From the cell containing the given text, extract its center point as (X, Y) coordinate. 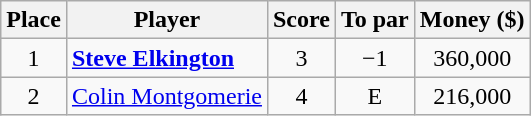
1 (34, 58)
To par (374, 20)
2 (34, 96)
Place (34, 20)
Steve Elkington (166, 58)
3 (301, 58)
E (374, 96)
Score (301, 20)
360,000 (472, 58)
Money ($) (472, 20)
4 (301, 96)
−1 (374, 58)
216,000 (472, 96)
Colin Montgomerie (166, 96)
Player (166, 20)
